Scan for the cell matching the given text and deliver its [x, y] coordinate at center. 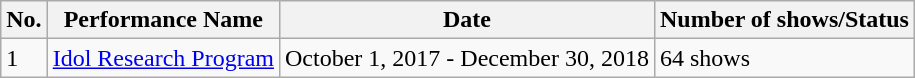
Idol Research Program [163, 58]
No. [24, 20]
1 [24, 58]
Performance Name [163, 20]
Number of shows/Status [784, 20]
64 shows [784, 58]
Date [466, 20]
October 1, 2017 - December 30, 2018 [466, 58]
